Return the [x, y] coordinate for the center point of the cell that contains the specified text.  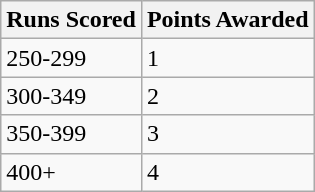
400+ [72, 172]
Points Awarded [228, 20]
Runs Scored [72, 20]
250-299 [72, 58]
3 [228, 134]
300-349 [72, 96]
1 [228, 58]
350-399 [72, 134]
2 [228, 96]
4 [228, 172]
